Find where the given text appears and provide that cell's center as (x, y) coordinate. 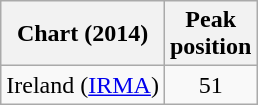
51 (210, 85)
Ireland (IRMA) (83, 85)
Chart (2014) (83, 34)
Peakposition (210, 34)
